Pinpoint the cell where the given text exists, returning its (X, Y) midpoint coordinate. 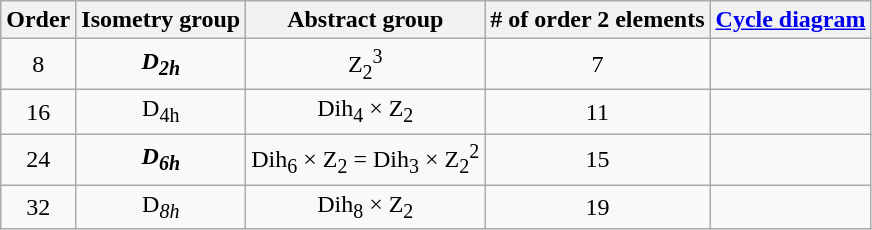
D4h (161, 112)
15 (598, 160)
8 (38, 64)
7 (598, 64)
19 (598, 207)
Dih8 × Z2 (366, 207)
Isometry group (161, 20)
11 (598, 112)
Dih6 × Z2 = Dih3 × Z22 (366, 160)
# of order 2 elements (598, 20)
24 (38, 160)
Abstract group (366, 20)
32 (38, 207)
16 (38, 112)
Z23 (366, 64)
Cycle diagram (790, 20)
D8h (161, 207)
D6h (161, 160)
Dih4 × Z2 (366, 112)
Order (38, 20)
D2h (161, 64)
